Identify which cell holds the provided text, then report its [X, Y] central coordinate. 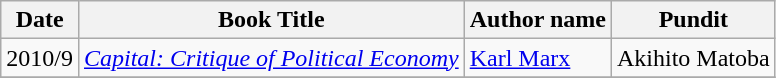
Capital: Critique of Political Economy [271, 58]
Pundit [693, 20]
Book Title [271, 20]
Akihito Matoba [693, 58]
Karl Marx [538, 58]
Date [40, 20]
2010/9 [40, 58]
Author name [538, 20]
